Find where the given text appears and provide that cell's center as [x, y] coordinate. 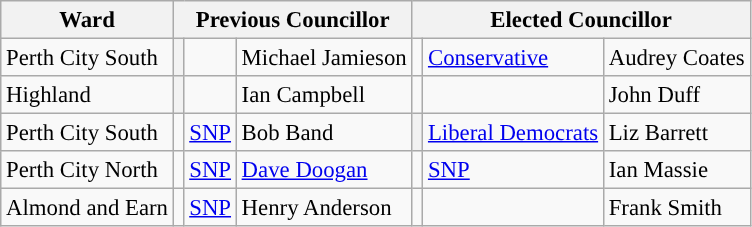
Dave Doogan [324, 170]
Ward [88, 20]
Henry Anderson [324, 208]
Previous Councillor [292, 20]
Frank Smith [676, 208]
Perth City North [88, 170]
Liberal Democrats [514, 133]
Almond and Earn [88, 208]
Conservative [514, 58]
Ian Massie [676, 170]
Elected Councillor [581, 20]
Ian Campbell [324, 95]
Michael Jamieson [324, 58]
Audrey Coates [676, 58]
Bob Band [324, 133]
Liz Barrett [676, 133]
John Duff [676, 95]
Highland [88, 95]
